For the text-containing cell, return its midpoint in [x, y] coordinate format. 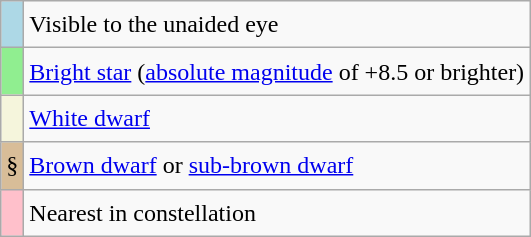
Bright star (absolute magnitude of +8.5 or brighter) [277, 72]
Visible to the unaided eye [277, 24]
Nearest in constellation [277, 212]
Brown dwarf or sub-brown dwarf [277, 166]
White dwarf [277, 118]
§ [12, 166]
